From the cell containing the given text, extract its center point as [X, Y] coordinate. 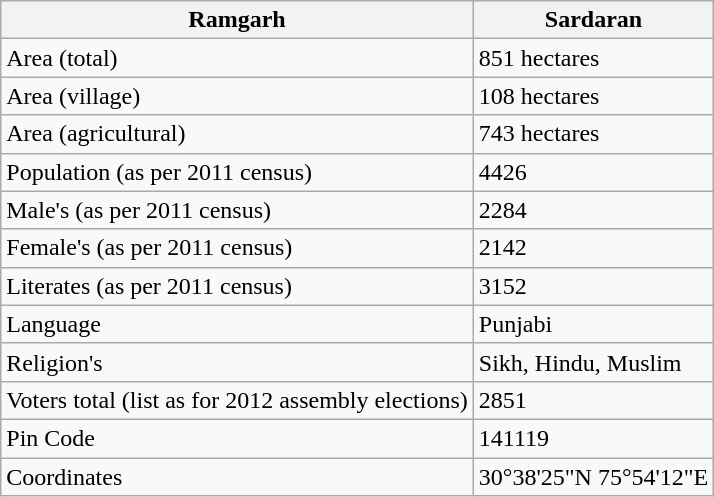
141119 [593, 438]
30°38'25"N 75°54'12"E [593, 477]
Female's (as per 2011 census) [238, 248]
743 hectares [593, 134]
Population (as per 2011 census) [238, 172]
Religion's [238, 362]
Voters total (list as for 2012 assembly elections) [238, 400]
Punjabi [593, 324]
Language [238, 324]
Male's (as per 2011 census) [238, 210]
2284 [593, 210]
108 hectares [593, 96]
4426 [593, 172]
Area (village) [238, 96]
2851 [593, 400]
2142 [593, 248]
Coordinates [238, 477]
Area (total) [238, 58]
Sardaran [593, 20]
851 hectares [593, 58]
3152 [593, 286]
Literates (as per 2011 census) [238, 286]
Area (agricultural) [238, 134]
Ramgarh [238, 20]
Sikh, Hindu, Muslim [593, 362]
Pin Code [238, 438]
